Locate the cell with the specified text and output its [x, y] center coordinate. 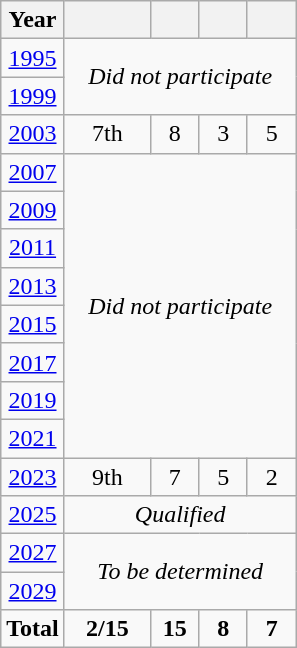
2007 [33, 172]
1999 [33, 96]
Total [33, 629]
2019 [33, 400]
1995 [33, 58]
2029 [33, 591]
2009 [33, 210]
2017 [33, 362]
2027 [33, 553]
2003 [33, 134]
Qualified [180, 515]
Year [33, 20]
2025 [33, 515]
2011 [33, 248]
2023 [33, 477]
To be determined [180, 572]
3 [224, 134]
2 [272, 477]
2/15 [107, 629]
2013 [33, 286]
7th [107, 134]
2021 [33, 438]
15 [174, 629]
9th [107, 477]
2015 [33, 324]
